Determine the (x, y) coordinate at the center of the cell enclosing the given text.  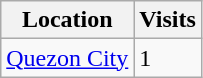
Quezon City (68, 58)
1 (168, 58)
Visits (168, 20)
Location (68, 20)
